Identify which cell holds the provided text, then report its (X, Y) central coordinate. 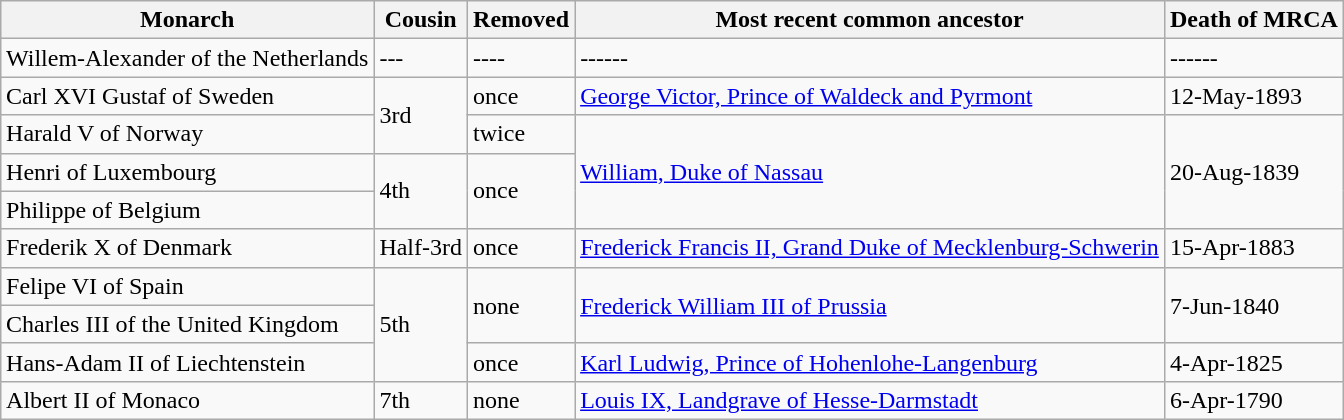
Cousin (421, 20)
---- (522, 58)
Hans-Adam II of Liechtenstein (188, 362)
Frederick William III of Prussia (870, 305)
Frederik X of Denmark (188, 248)
Henri of Luxembourg (188, 172)
5th (421, 324)
Albert II of Monaco (188, 400)
Frederick Francis II, Grand Duke of Mecklenburg-Schwerin (870, 248)
Karl Ludwig, Prince of Hohenlohe-Langenburg (870, 362)
Carl XVI Gustaf of Sweden (188, 96)
George Victor, Prince of Waldeck and Pyrmont (870, 96)
6-Apr-1790 (1254, 400)
4-Apr-1825 (1254, 362)
Harald V of Norway (188, 134)
Half-3rd (421, 248)
Removed (522, 20)
--- (421, 58)
20-Aug-1839 (1254, 172)
Death of MRCA (1254, 20)
Felipe VI of Spain (188, 286)
Monarch (188, 20)
William, Duke of Nassau (870, 172)
7th (421, 400)
Most recent common ancestor (870, 20)
7-Jun-1840 (1254, 305)
15-Apr-1883 (1254, 248)
Charles III of the United Kingdom (188, 324)
4th (421, 191)
Louis IX, Landgrave of Hesse-Darmstadt (870, 400)
Willem-Alexander of the Netherlands (188, 58)
3rd (421, 115)
Philippe of Belgium (188, 210)
twice (522, 134)
12-May-1893 (1254, 96)
